For the text-containing cell, return its midpoint in (x, y) coordinate format. 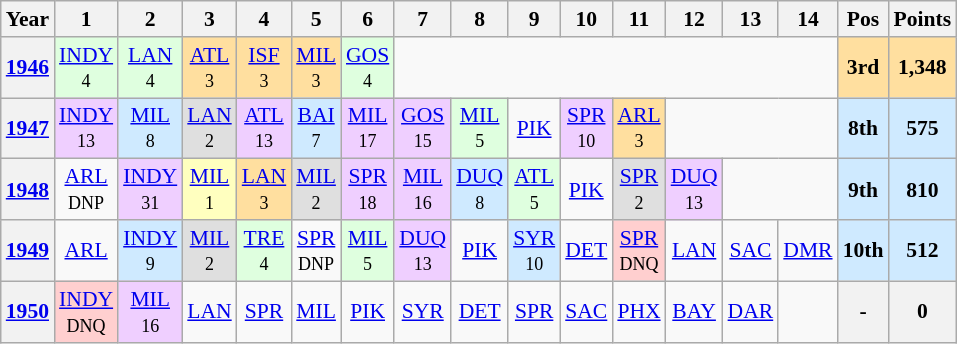
ATL5 (534, 190)
DUQ8 (480, 190)
ATL3 (209, 68)
575 (922, 128)
5 (316, 19)
2 (150, 19)
DMR (808, 250)
LAN2 (209, 128)
12 (694, 19)
BAI7 (316, 128)
SPRDNP (316, 250)
1948 (28, 190)
INDY31 (150, 190)
MIL17 (368, 128)
Year (28, 19)
SYR10 (534, 250)
8 (480, 19)
6 (368, 19)
1 (86, 19)
TRE4 (264, 250)
10 (586, 19)
SPR10 (586, 128)
ARL3 (638, 128)
LAN3 (264, 190)
Pos (864, 19)
INDY13 (86, 128)
0 (922, 312)
1946 (28, 68)
SPRDNQ (638, 250)
ATL13 (264, 128)
14 (808, 19)
3rd (864, 68)
GOS4 (368, 68)
MIL8 (150, 128)
810 (922, 190)
8th (864, 128)
1950 (28, 312)
1947 (28, 128)
7 (422, 19)
9 (534, 19)
LAN4 (150, 68)
ARL (86, 250)
11 (638, 19)
- (864, 312)
DAR (751, 312)
Points (922, 19)
INDY4 (86, 68)
9th (864, 190)
ARLDNP (86, 190)
3 (209, 19)
INDY9 (150, 250)
ISF3 (264, 68)
MIL3 (316, 68)
BAY (694, 312)
512 (922, 250)
1949 (28, 250)
MIL (316, 312)
GOS15 (422, 128)
10th (864, 250)
4 (264, 19)
INDYDNQ (86, 312)
SYR (422, 312)
MIL1 (209, 190)
13 (751, 19)
SPR18 (368, 190)
1,348 (922, 68)
PHX (638, 312)
SPR2 (638, 190)
